For the text-containing cell, return its midpoint in [x, y] coordinate format. 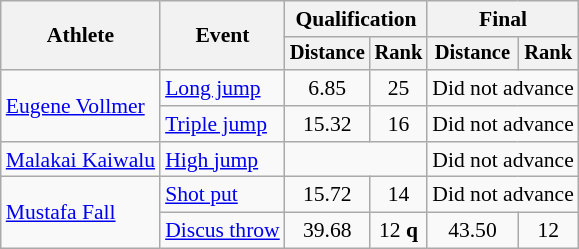
Athlete [80, 36]
12 q [399, 231]
Mustafa Fall [80, 212]
25 [399, 88]
Long jump [222, 88]
Discus throw [222, 231]
14 [399, 195]
15.72 [328, 195]
6.85 [328, 88]
Event [222, 36]
39.68 [328, 231]
Final [503, 19]
Qualification [356, 19]
12 [548, 231]
Shot put [222, 195]
Malakai Kaiwalu [80, 160]
Triple jump [222, 124]
15.32 [328, 124]
16 [399, 124]
43.50 [472, 231]
High jump [222, 160]
Eugene Vollmer [80, 106]
